Search for the cell housing the specified text and yield its (X, Y) center coordinate. 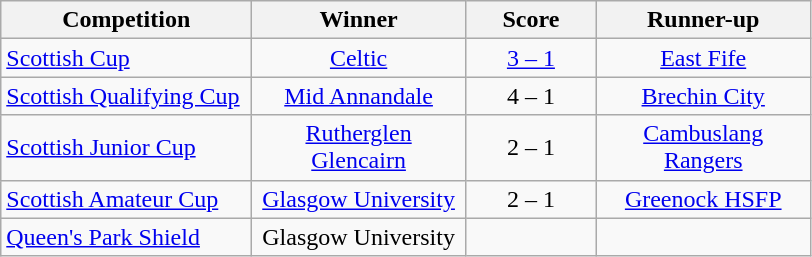
Scottish Amateur Cup (126, 199)
Queen's Park Shield (126, 237)
Competition (126, 20)
Mid Annandale (359, 96)
Scottish Junior Cup (126, 148)
Winner (359, 20)
Scottish Qualifying Cup (126, 96)
Brechin City (703, 96)
Greenock HSFP (703, 199)
4 – 1 (530, 96)
Score (530, 20)
Rutherglen Glencairn (359, 148)
East Fife (703, 58)
Celtic (359, 58)
Scottish Cup (126, 58)
3 – 1 (530, 58)
Runner-up (703, 20)
Cambuslang Rangers (703, 148)
